Scan for the cell matching the given text and deliver its [x, y] coordinate at center. 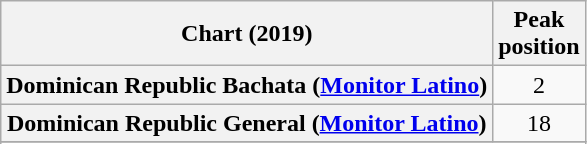
Dominican Republic Bachata (Monitor Latino) [247, 85]
Dominican Republic General (Monitor Latino) [247, 123]
18 [539, 123]
2 [539, 85]
Peakposition [539, 34]
Chart (2019) [247, 34]
